Locate the cell with the specified text and output its [x, y] center coordinate. 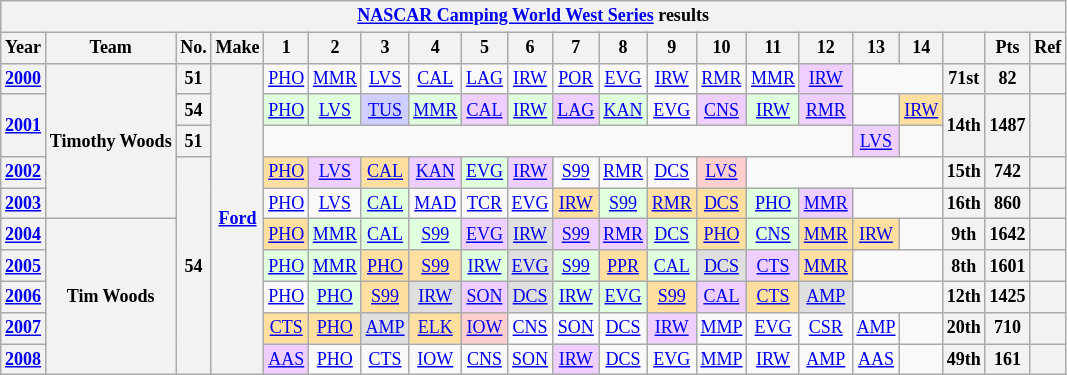
710 [1008, 328]
8th [964, 266]
Ref [1048, 48]
2 [336, 48]
1425 [1008, 296]
2008 [24, 360]
9 [672, 48]
161 [1008, 360]
POR [576, 78]
NASCAR Camping World West Series results [534, 16]
2004 [24, 234]
11 [774, 48]
16th [964, 204]
Timothy Woods [110, 141]
49th [964, 360]
860 [1008, 204]
20th [964, 328]
13 [876, 48]
MAD [436, 204]
2001 [24, 125]
TCR [485, 204]
12th [964, 296]
CSR [826, 328]
14 [922, 48]
1642 [1008, 234]
ELK [436, 328]
Ford [238, 219]
1601 [1008, 266]
Pts [1008, 48]
2006 [24, 296]
7 [576, 48]
742 [1008, 172]
PPR [624, 266]
10 [722, 48]
8 [624, 48]
82 [1008, 78]
5 [485, 48]
6 [530, 48]
9th [964, 234]
2007 [24, 328]
2000 [24, 78]
3 [385, 48]
1487 [1008, 125]
Tim Woods [110, 297]
71st [964, 78]
TUS [385, 110]
2005 [24, 266]
Team [110, 48]
2003 [24, 204]
Make [238, 48]
Year [24, 48]
12 [826, 48]
15th [964, 172]
2002 [24, 172]
1 [286, 48]
4 [436, 48]
14th [964, 125]
No. [194, 48]
